Find where the given text appears and provide that cell's center as [x, y] coordinate. 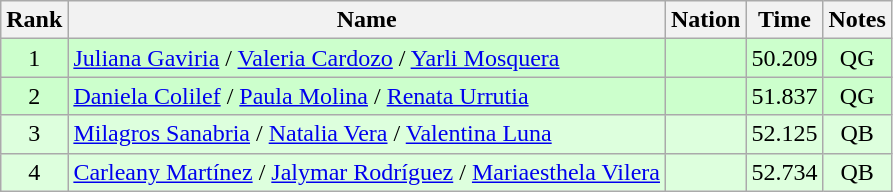
Rank [34, 20]
4 [34, 172]
52.125 [784, 134]
3 [34, 134]
Nation [706, 20]
Time [784, 20]
52.734 [784, 172]
51.837 [784, 96]
Name [367, 20]
Carleany Martínez / Jalymar Rodríguez / Mariaesthela Vilera [367, 172]
50.209 [784, 58]
Daniela Colilef / Paula Molina / Renata Urrutia [367, 96]
1 [34, 58]
Notes [857, 20]
Juliana Gaviria / Valeria Cardozo / Yarli Mosquera [367, 58]
2 [34, 96]
Milagros Sanabria / Natalia Vera / Valentina Luna [367, 134]
